Capture the cell that displays the provided text and extract its [x, y] central coordinate. 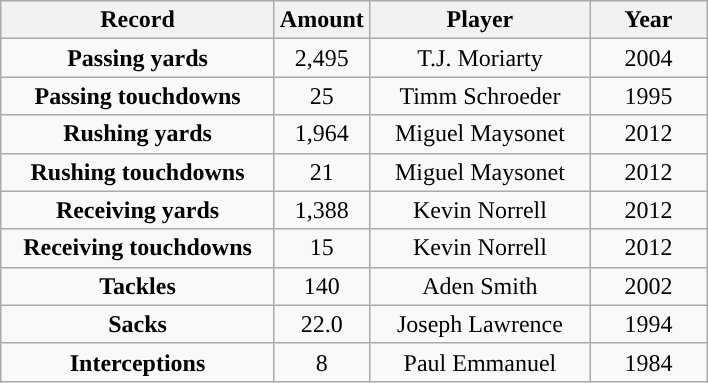
1984 [648, 362]
Passing yards [138, 58]
Aden Smith [480, 286]
Record [138, 20]
Year [648, 20]
Passing touchdowns [138, 96]
Paul Emmanuel [480, 362]
T.J. Moriarty [480, 58]
Receiving touchdowns [138, 248]
Rushing yards [138, 134]
15 [322, 248]
Sacks [138, 324]
Rushing touchdowns [138, 172]
2,495 [322, 58]
2002 [648, 286]
21 [322, 172]
Amount [322, 20]
1994 [648, 324]
Player [480, 20]
140 [322, 286]
Tackles [138, 286]
1995 [648, 96]
Joseph Lawrence [480, 324]
Receiving yards [138, 210]
2004 [648, 58]
22.0 [322, 324]
1,388 [322, 210]
25 [322, 96]
Timm Schroeder [480, 96]
1,964 [322, 134]
8 [322, 362]
Interceptions [138, 362]
